Capture the cell that displays the provided text and extract its [x, y] central coordinate. 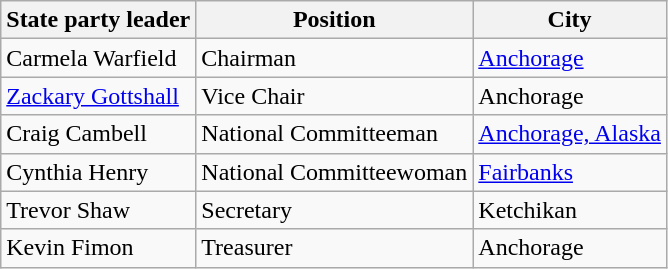
Anchorage, Alaska [570, 134]
Cynthia Henry [98, 172]
State party leader [98, 20]
Position [334, 20]
Treasurer [334, 248]
Ketchikan [570, 210]
Trevor Shaw [98, 210]
Chairman [334, 58]
National Committeeman [334, 134]
City [570, 20]
National Committeewoman [334, 172]
Secretary [334, 210]
Craig Cambell [98, 134]
Kevin Fimon [98, 248]
Zackary Gottshall [98, 96]
Vice Chair [334, 96]
Fairbanks [570, 172]
Carmela Warfield [98, 58]
